Detect which cell encompasses the target text, then output its [X, Y] center coordinate. 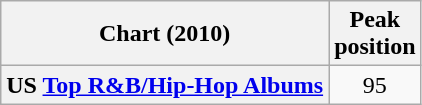
US Top R&B/Hip-Hop Albums [165, 85]
Chart (2010) [165, 34]
Peakposition [375, 34]
95 [375, 85]
